Identify which cell holds the provided text, then report its (X, Y) central coordinate. 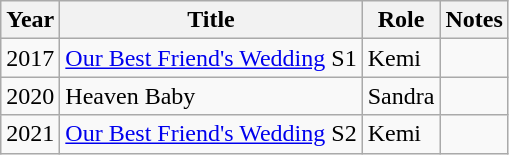
2021 (30, 134)
Our Best Friend's Wedding S2 (211, 134)
Title (211, 20)
Notes (474, 20)
Sandra (401, 96)
Heaven Baby (211, 96)
Our Best Friend's Wedding S1 (211, 58)
2020 (30, 96)
2017 (30, 58)
Year (30, 20)
Role (401, 20)
